Detect which cell encompasses the target text, then output its [X, Y] center coordinate. 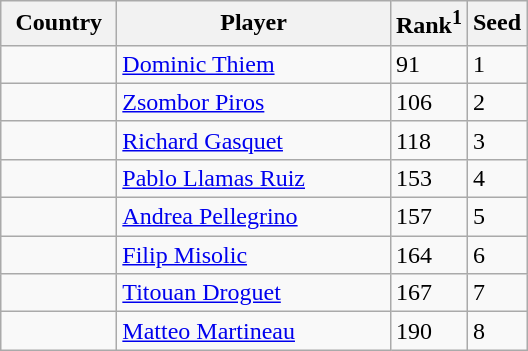
Richard Gasquet [254, 140]
Zsombor Piros [254, 102]
2 [496, 102]
Player [254, 24]
118 [428, 140]
157 [428, 217]
106 [428, 102]
Pablo Llamas Ruiz [254, 178]
Matteo Martineau [254, 331]
Country [59, 24]
164 [428, 255]
4 [496, 178]
5 [496, 217]
Dominic Thiem [254, 64]
167 [428, 293]
Titouan Droguet [254, 293]
Filip Misolic [254, 255]
91 [428, 64]
8 [496, 331]
3 [496, 140]
6 [496, 255]
7 [496, 293]
1 [496, 64]
Rank1 [428, 24]
153 [428, 178]
Andrea Pellegrino [254, 217]
190 [428, 331]
Seed [496, 24]
